Identify which cell holds the provided text, then report its [x, y] central coordinate. 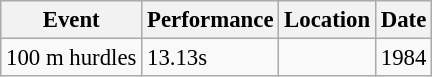
Performance [210, 20]
Location [328, 20]
Event [72, 20]
Date [403, 20]
1984 [403, 58]
13.13s [210, 58]
100 m hurdles [72, 58]
